Determine the (X, Y) coordinate at the center of the cell enclosing the given text.  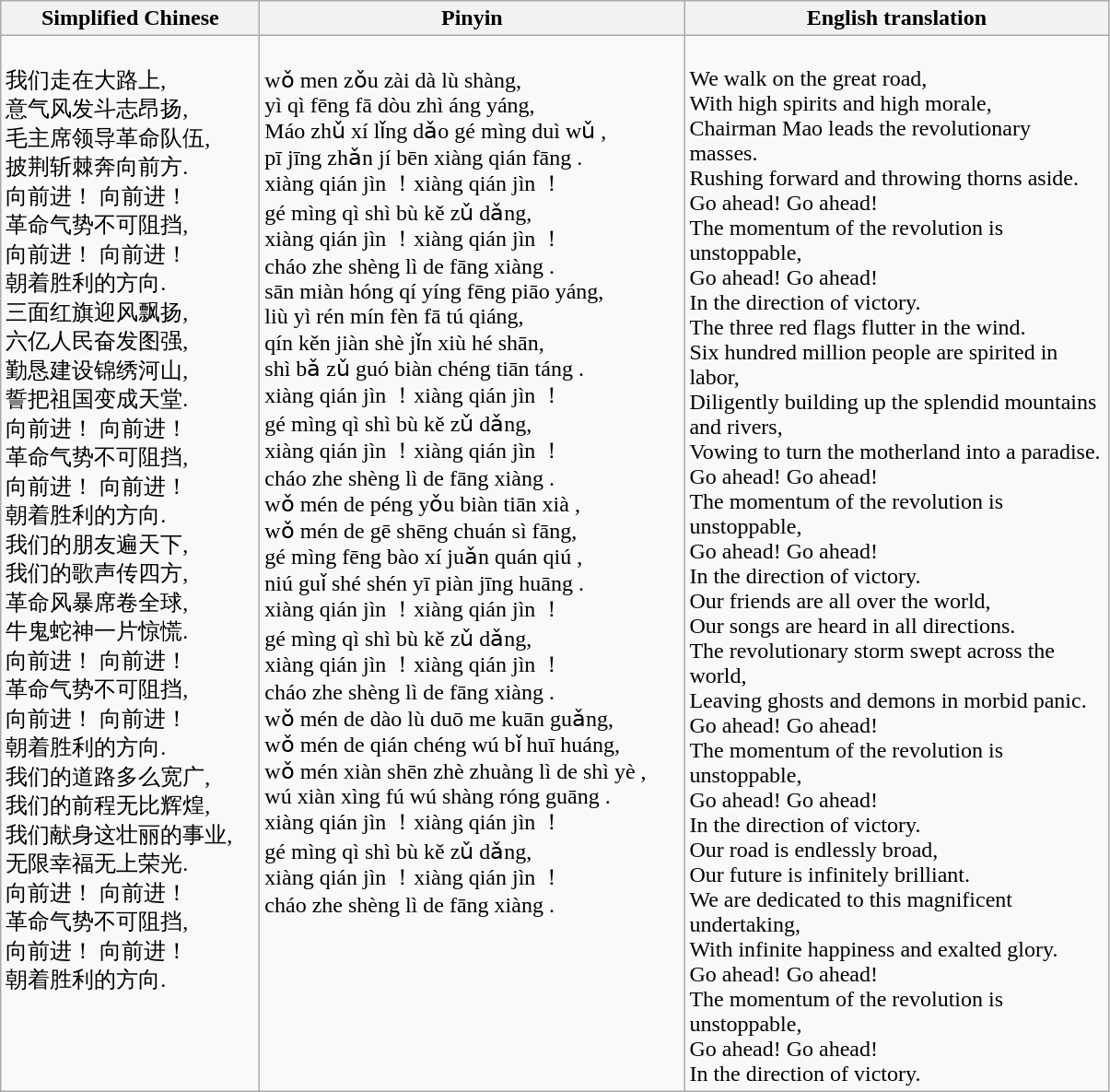
Simplified Chinese (131, 18)
Pinyin (472, 18)
English translation (897, 18)
